Locate the cell with the specified text and output its (x, y) center coordinate. 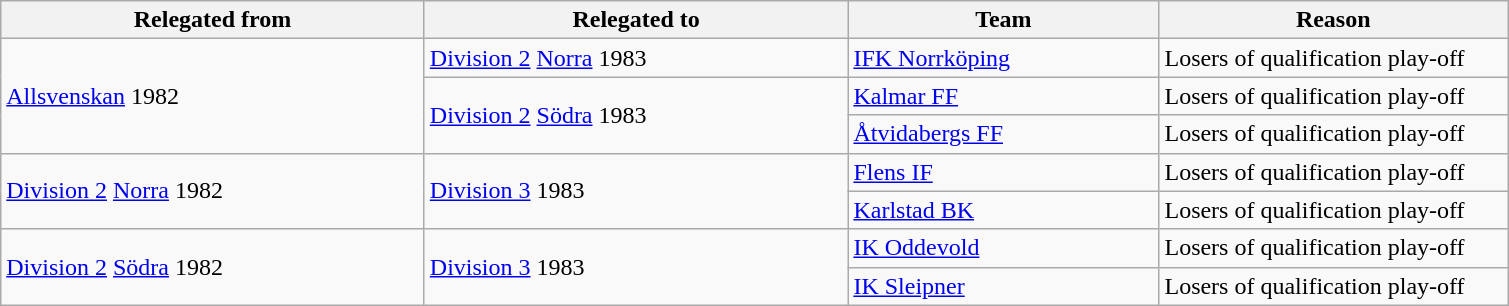
Division 2 Södra 1983 (636, 115)
Allsvenskan 1982 (213, 96)
Relegated from (213, 20)
IFK Norrköping (1004, 58)
Division 2 Norra 1982 (213, 191)
IK Oddevold (1004, 248)
Division 2 Södra 1982 (213, 267)
Team (1004, 20)
Relegated to (636, 20)
Åtvidabergs FF (1004, 134)
IK Sleipner (1004, 286)
Reason (1334, 20)
Flens IF (1004, 172)
Karlstad BK (1004, 210)
Kalmar FF (1004, 96)
Division 2 Norra 1983 (636, 58)
